Identify which cell holds the provided text, then report its [X, Y] central coordinate. 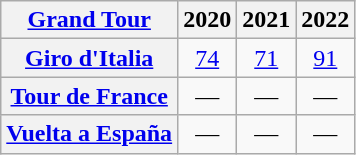
91 [326, 58]
2022 [326, 20]
Grand Tour [90, 20]
74 [208, 58]
2020 [208, 20]
2021 [266, 20]
71 [266, 58]
Giro d'Italia [90, 58]
Vuelta a España [90, 134]
Tour de France [90, 96]
